Identify which cell holds the provided text, then report its [x, y] central coordinate. 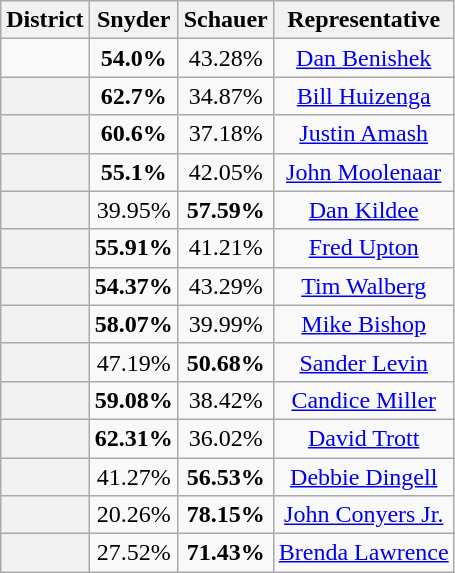
Schauer [226, 20]
62.7% [134, 96]
John Moolenaar [364, 172]
47.19% [134, 362]
78.15% [226, 515]
39.95% [134, 210]
Justin Amash [364, 134]
20.26% [134, 515]
37.18% [226, 134]
41.27% [134, 477]
43.28% [226, 58]
27.52% [134, 553]
58.07% [134, 324]
Candice Miller [364, 400]
Tim Walberg [364, 286]
43.29% [226, 286]
39.99% [226, 324]
John Conyers Jr. [364, 515]
Mike Bishop [364, 324]
62.31% [134, 438]
District [45, 20]
Dan Benishek [364, 58]
57.59% [226, 210]
38.42% [226, 400]
41.21% [226, 248]
Fred Upton [364, 248]
Representative [364, 20]
Sander Levin [364, 362]
34.87% [226, 96]
Bill Huizenga [364, 96]
Brenda Lawrence [364, 553]
Dan Kildee [364, 210]
54.37% [134, 286]
59.08% [134, 400]
55.91% [134, 248]
Snyder [134, 20]
42.05% [226, 172]
56.53% [226, 477]
50.68% [226, 362]
54.0% [134, 58]
71.43% [226, 553]
55.1% [134, 172]
36.02% [226, 438]
Debbie Dingell [364, 477]
60.6% [134, 134]
David Trott [364, 438]
